Extract the [X, Y] coordinate from the center of the cell holding the provided text.  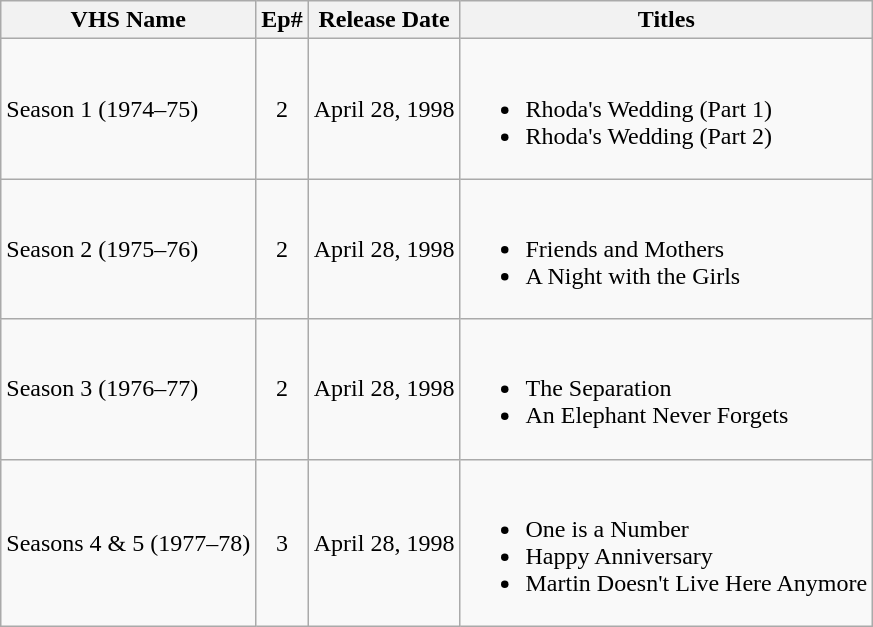
Season 2 (1975–76) [128, 249]
Ep# [282, 20]
Release Date [384, 20]
Seasons 4 & 5 (1977–78) [128, 542]
Friends and MothersA Night with the Girls [666, 249]
Season 1 (1974–75) [128, 109]
Rhoda's Wedding (Part 1)Rhoda's Wedding (Part 2) [666, 109]
The SeparationAn Elephant Never Forgets [666, 389]
One is a NumberHappy AnniversaryMartin Doesn't Live Here Anymore [666, 542]
VHS Name [128, 20]
3 [282, 542]
Titles [666, 20]
Season 3 (1976–77) [128, 389]
